Scan for the cell matching the given text and deliver its (X, Y) coordinate at center. 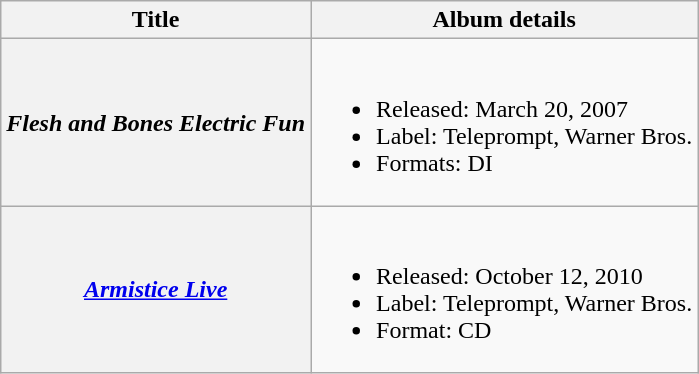
Released: October 12, 2010Label: Teleprompt, Warner Bros.Format: CD (504, 290)
Released: March 20, 2007Label: Teleprompt, Warner Bros.Formats: DI (504, 122)
Title (156, 20)
Armistice Live (156, 290)
Album details (504, 20)
Flesh and Bones Electric Fun (156, 122)
